Search for the cell housing the specified text and yield its [x, y] center coordinate. 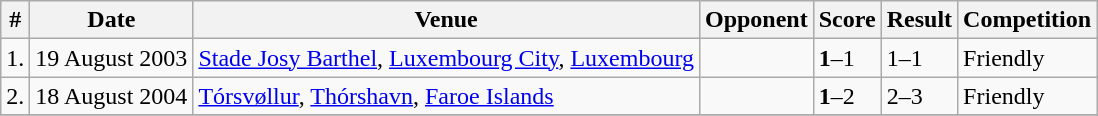
Venue [446, 20]
18 August 2004 [112, 96]
19 August 2003 [112, 58]
Score [847, 20]
Date [112, 20]
Stade Josy Barthel, Luxembourg City, Luxembourg [446, 58]
Result [919, 20]
1–2 [847, 96]
1. [16, 58]
# [16, 20]
Tórsvøllur, Thórshavn, Faroe Islands [446, 96]
2. [16, 96]
Opponent [756, 20]
Competition [1028, 20]
2–3 [919, 96]
